Capture the cell that displays the provided text and extract its (x, y) central coordinate. 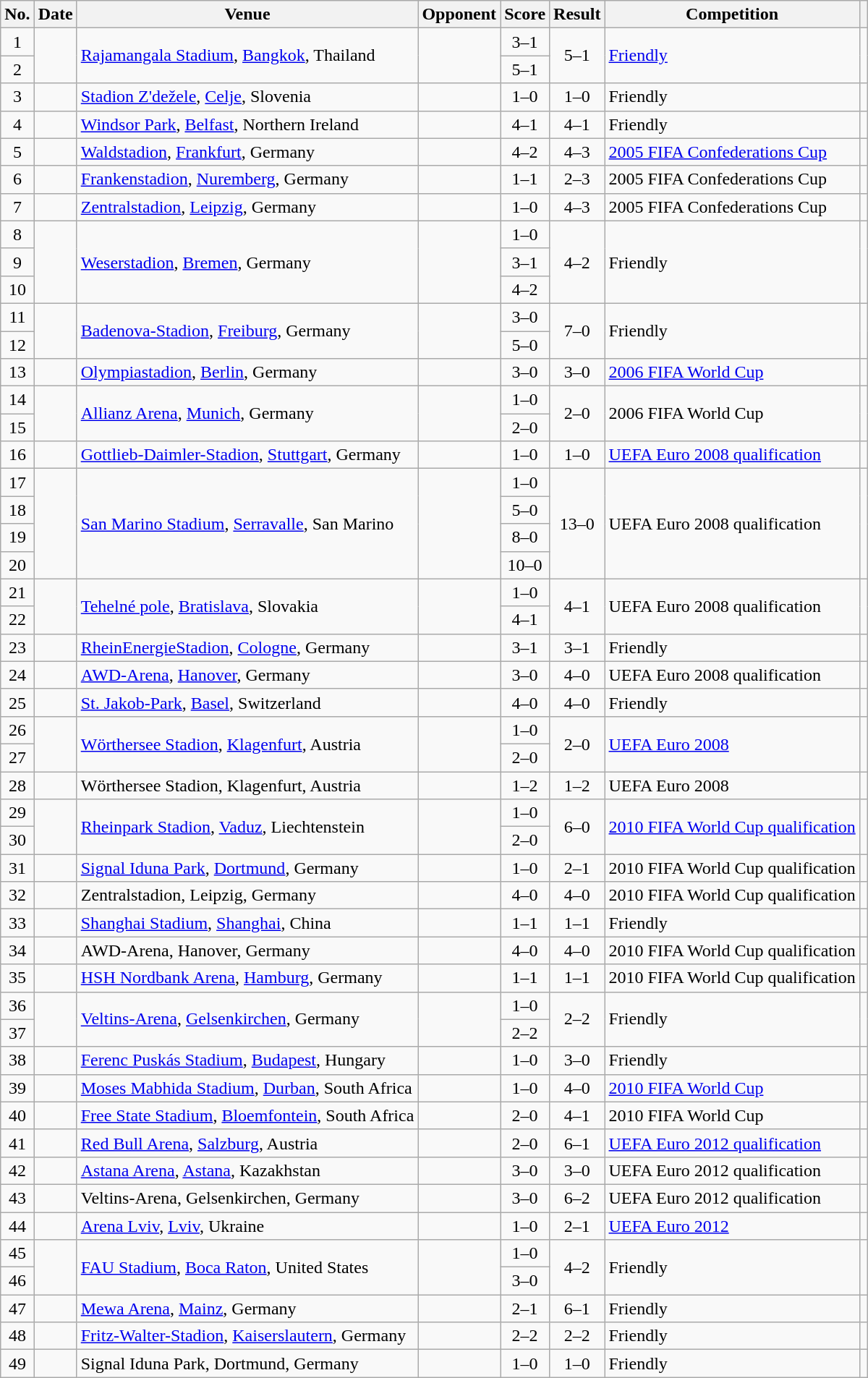
FAU Stadium, Boca Raton, United States (247, 1267)
Opponent (459, 14)
St. Jakob-Park, Basel, Switzerland (247, 702)
32 (17, 896)
42 (17, 1170)
Windsor Park, Belfast, Northern Ireland (247, 124)
14 (17, 400)
San Marino Stadium, Serravalle, San Marino (247, 524)
17 (17, 482)
Red Bull Arena, Salzburg, Austria (247, 1143)
20 (17, 565)
Competition (732, 14)
Badenova-Stadion, Freiburg, Germany (247, 331)
22 (17, 620)
15 (17, 428)
36 (17, 1005)
5 (17, 152)
11 (17, 317)
3 (17, 97)
1 (17, 42)
Venue (247, 14)
41 (17, 1143)
6–2 (577, 1198)
Fritz-Walter-Stadion, Kaiserslautern, Germany (247, 1336)
Astana Arena, Astana, Kazakhstan (247, 1170)
Rheinpark Stadion, Vaduz, Liechtenstein (247, 827)
Waldstadion, Frankfurt, Germany (247, 152)
Allianz Arena, Munich, Germany (247, 414)
8–0 (525, 537)
7 (17, 207)
RheinEnergieStadion, Cologne, Germany (247, 647)
6 (17, 179)
Result (577, 14)
Rajamangala Stadium, Bangkok, Thailand (247, 56)
19 (17, 537)
35 (17, 978)
13–0 (577, 524)
Mewa Arena, Mainz, Germany (247, 1309)
Tehelné pole, Bratislava, Slovakia (247, 606)
Frankenstadion, Nuremberg, Germany (247, 179)
47 (17, 1309)
31 (17, 868)
6–0 (577, 827)
2–3 (577, 179)
39 (17, 1088)
13 (17, 373)
Shanghai Stadium, Shanghai, China (247, 923)
46 (17, 1281)
29 (17, 813)
28 (17, 785)
48 (17, 1336)
21 (17, 592)
26 (17, 730)
Weserstadion, Bremen, Germany (247, 262)
Moses Mabhida Stadium, Durban, South Africa (247, 1088)
33 (17, 923)
10–0 (525, 565)
24 (17, 675)
40 (17, 1115)
25 (17, 702)
16 (17, 455)
Gottlieb-Daimler-Stadion, Stuttgart, Germany (247, 455)
12 (17, 345)
8 (17, 234)
44 (17, 1226)
2 (17, 69)
38 (17, 1060)
Free State Stadium, Bloemfontein, South Africa (247, 1115)
23 (17, 647)
Arena Lviv, Lviv, Ukraine (247, 1226)
Ferenc Puskás Stadium, Budapest, Hungary (247, 1060)
10 (17, 289)
Date (55, 14)
45 (17, 1254)
37 (17, 1033)
No. (17, 14)
Score (525, 14)
18 (17, 510)
7–0 (577, 331)
4 (17, 124)
43 (17, 1198)
27 (17, 757)
9 (17, 262)
30 (17, 841)
49 (17, 1364)
Stadion Z'dežele, Celje, Slovenia (247, 97)
HSH Nordbank Arena, Hamburg, Germany (247, 978)
UEFA Euro 2012 (732, 1226)
34 (17, 950)
Olympiastadion, Berlin, Germany (247, 373)
